Search for the cell housing the specified text and yield its [x, y] center coordinate. 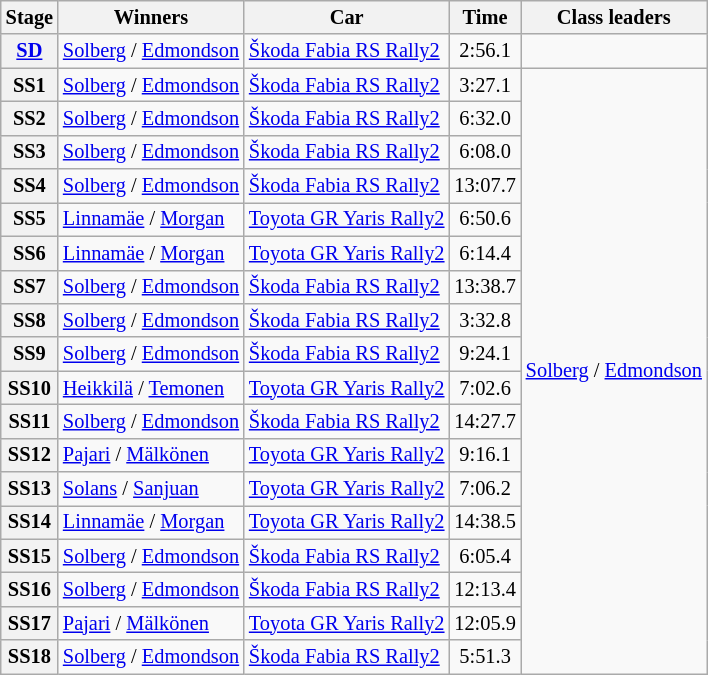
SS18 [30, 657]
6:32.0 [484, 118]
SS9 [30, 354]
SS15 [30, 556]
SS2 [30, 118]
Stage [30, 17]
14:38.5 [484, 522]
6:08.0 [484, 152]
SS11 [30, 421]
12:05.9 [484, 623]
SS5 [30, 219]
2:56.1 [484, 51]
SS3 [30, 152]
3:27.1 [484, 85]
7:06.2 [484, 489]
6:05.4 [484, 556]
SS7 [30, 287]
SS12 [30, 455]
SS8 [30, 320]
3:32.8 [484, 320]
SS17 [30, 623]
SD [30, 51]
9:16.1 [484, 455]
SS4 [30, 186]
Car [346, 17]
SS10 [30, 388]
Heikkilä / Temonen [151, 388]
Class leaders [614, 17]
Time [484, 17]
13:07.7 [484, 186]
Winners [151, 17]
12:13.4 [484, 589]
13:38.7 [484, 287]
6:14.4 [484, 253]
Solans / Sanjuan [151, 489]
SS14 [30, 522]
SS1 [30, 85]
5:51.3 [484, 657]
SS6 [30, 253]
7:02.6 [484, 388]
9:24.1 [484, 354]
SS13 [30, 489]
SS16 [30, 589]
14:27.7 [484, 421]
6:50.6 [484, 219]
